Provide the (x, y) coordinate of the cell's center where the given text is located.  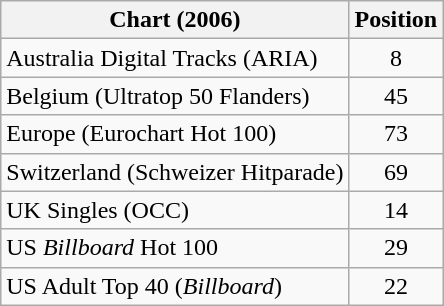
UK Singles (OCC) (175, 210)
US Billboard Hot 100 (175, 248)
29 (396, 248)
Belgium (Ultratop 50 Flanders) (175, 96)
14 (396, 210)
Switzerland (Schweizer Hitparade) (175, 172)
Position (396, 20)
US Adult Top 40 (Billboard) (175, 286)
Australia Digital Tracks (ARIA) (175, 58)
45 (396, 96)
Europe (Eurochart Hot 100) (175, 134)
73 (396, 134)
22 (396, 286)
69 (396, 172)
Chart (2006) (175, 20)
8 (396, 58)
